From the cell containing the given text, extract its center point as (X, Y) coordinate. 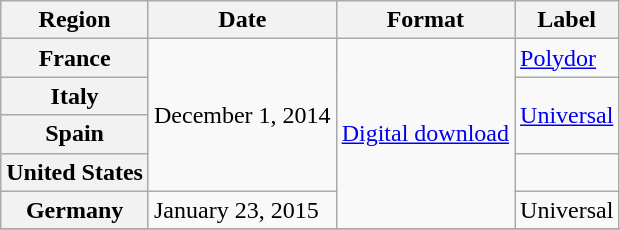
Region (75, 20)
Label (567, 20)
Spain (75, 134)
Date (242, 20)
January 23, 2015 (242, 210)
Digital download (425, 134)
Polydor (567, 58)
Germany (75, 210)
Italy (75, 96)
December 1, 2014 (242, 115)
France (75, 58)
Format (425, 20)
United States (75, 172)
